Scan for the cell matching the given text and deliver its (X, Y) coordinate at center. 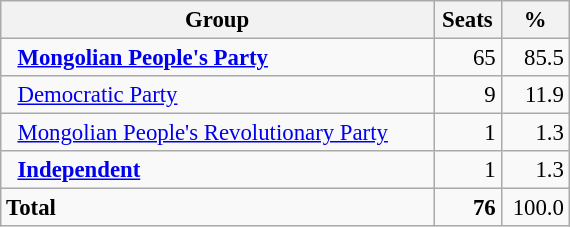
Total (218, 208)
100.0 (535, 208)
Seats (468, 20)
76 (468, 208)
Group (218, 20)
9 (468, 95)
11.9 (535, 95)
Independent (218, 170)
85.5 (535, 58)
Democratic Party (218, 95)
Mongolian People's Revolutionary Party (218, 133)
65 (468, 58)
% (535, 20)
Mongolian People's Party (218, 58)
